Search for the cell housing the specified text and yield its (x, y) center coordinate. 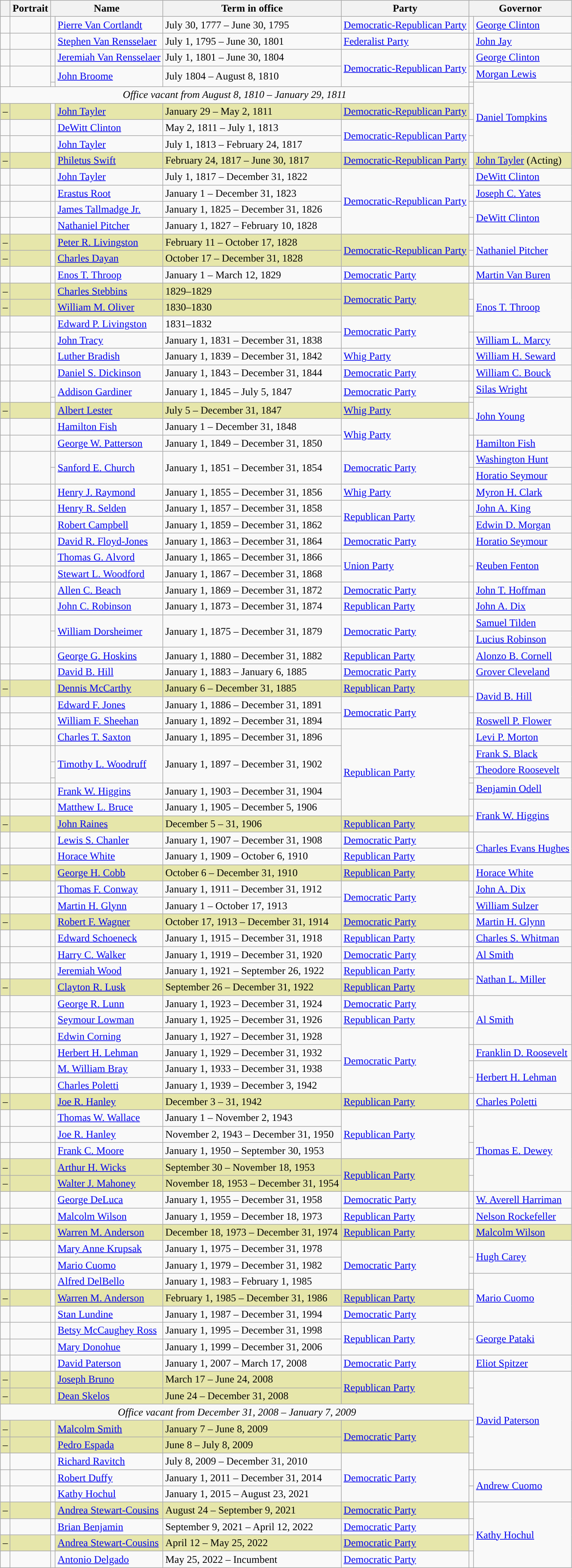
January 1, 1903 – December 31, 1904 (252, 791)
Reuben Fenton (523, 566)
Seymour Lowman (109, 1020)
Charles Stebbins (109, 291)
January 1, 1855 – December 31, 1856 (252, 492)
M. William Bray (109, 1069)
Betsy McCaughey Ross (109, 1331)
George W. Patterson (109, 443)
Charles Dayan (109, 259)
John Raines (109, 824)
Federalist Party (405, 41)
George G. Hoskins (109, 655)
October 6 – December 31, 1910 (252, 873)
Albert Lester (109, 410)
Daniel S. Dickinson (109, 373)
William Dorsheimer (109, 631)
Franklin D. Roosevelt (523, 1053)
January 6 – December 31, 1885 (252, 688)
Clayton R. Lusk (109, 987)
July 30, 1777 – June 30, 1795 (252, 25)
January 1, 1827 – February 10, 1828 (252, 226)
November 2, 1943 – December 31, 1950 (252, 1134)
Robert Duffy (109, 1478)
Lewis S. Chanler (109, 840)
Office vacant from December 31, 2008 – January 7, 2009 (237, 1412)
George Pataki (523, 1339)
1831–1832 (252, 324)
Stewart L. Woodford (109, 574)
September 30 – November 18, 1953 (252, 1167)
Nelson Rockefeller (523, 1216)
June 24 – December 31, 2008 (252, 1396)
Thomas W. Wallace (109, 1118)
Name (107, 9)
January 1, 1895 – December 31, 1896 (252, 737)
October 17, 1913 – December 31, 1914 (252, 922)
John T. Hoffman (523, 590)
January 1, 2015 – August 23, 2021 (252, 1494)
Samuel Tilden (523, 623)
Frank S. Black (523, 754)
January 1 – November 2, 1943 (252, 1118)
1829–1829 (252, 291)
January 1, 1845 – July 5, 1847 (252, 392)
Morgan Lewis (523, 74)
Governor (520, 9)
January 1, 1869 – December 31, 1872 (252, 590)
January 1, 1880 – December 31, 1882 (252, 655)
March 17 – June 24, 2008 (252, 1379)
Mary Anne Krupsak (109, 1249)
Matthew L. Bruce (109, 807)
Richard Ravitch (109, 1461)
Charles Evans Hughes (523, 848)
January 1, 1955 – December 31, 1958 (252, 1200)
Thomas E. Dewey (523, 1151)
Term in office (252, 9)
January 1, 1873 – December 31, 1874 (252, 606)
September 9, 2021 – April 12, 2022 (252, 1527)
Henry J. Raymond (109, 492)
Theodore Roosevelt (523, 770)
January 1, 1839 – December 31, 1842 (252, 356)
Alonzo B. Cornell (523, 655)
January 1, 1897 – December 31, 1902 (252, 764)
Edwin D. Morgan (523, 525)
May 2, 1811 – July 1, 1813 (252, 128)
Stephen Van Rensselaer (109, 41)
Roswell P. Flower (523, 721)
Dean Skelos (109, 1396)
January 1, 1851 – December 31, 1854 (252, 468)
Jeremiah Wood (109, 971)
Pedro Espada (109, 1445)
January 1, 1927 – December 31, 1928 (252, 1036)
Silas Wright (523, 389)
January 1, 1859 – December 31, 1862 (252, 525)
July 1, 1795 – June 30, 1801 (252, 41)
William F. Sheehan (109, 721)
January 1, 1919 – December 31, 1920 (252, 955)
Thomas G. Alvord (109, 557)
Henry R. Selden (109, 508)
January 1 – December 31, 1823 (252, 193)
January 1, 1959 – December 18, 1973 (252, 1216)
John C. Robinson (109, 606)
July 5 – December 31, 1847 (252, 410)
July 1804 – August 8, 1810 (252, 76)
Thomas F. Conway (109, 889)
January 1, 1865 – December 31, 1866 (252, 557)
January 1, 1825 – December 31, 1826 (252, 210)
Portrait (31, 9)
John Young (523, 416)
December 3 – 31, 1942 (252, 1102)
John Jay (523, 41)
January 1, 1875 – December 31, 1879 (252, 631)
January 1, 1950 – September 30, 1953 (252, 1151)
W. Averell Harriman (523, 1200)
Walter J. Mahoney (109, 1183)
Malcolm Smith (109, 1428)
January 1, 1979 – December 31, 1982 (252, 1265)
Martin Van Buren (523, 275)
January 1 – March 12, 1829 (252, 275)
Allen C. Beach (109, 590)
January 1, 1999 – December 31, 2006 (252, 1347)
Eliot Spitzer (523, 1363)
Robert Campbell (109, 525)
Hugh Carey (523, 1257)
July 1, 1801 – June 30, 1804 (252, 58)
Dennis McCarthy (109, 688)
George DeLuca (109, 1200)
February 24, 1817 – June 30, 1817 (252, 160)
January 1, 1863 – December 31, 1864 (252, 541)
January 1, 1909 – October 6, 1910 (252, 856)
Levi P. Morton (523, 737)
January 1, 1857 – December 31, 1858 (252, 508)
January 1, 1915 – December 31, 1918 (252, 938)
January 1, 1907 – December 31, 1908 (252, 840)
June 8 – July 8, 2009 (252, 1445)
Washington Hunt (523, 460)
January 1, 1911 – December 31, 1912 (252, 889)
1830–1830 (252, 308)
December 5 – 31, 1906 (252, 824)
John A. King (523, 508)
George R. Lunn (109, 1004)
David R. Floyd-Jones (109, 541)
William C. Bouck (523, 373)
Andrew Cuomo (523, 1486)
January 1, 1892 – December 31, 1894 (252, 721)
October 17 – December 31, 1828 (252, 259)
January 7 – June 8, 2009 (252, 1428)
George H. Cobb (109, 873)
April 12 – May 25, 2022 (252, 1543)
Charles T. Saxton (109, 737)
May 25, 2022 – Incumbent (252, 1559)
January 1, 1831 – December 31, 1838 (252, 340)
January 1, 2007 – March 17, 2008 (252, 1363)
January 1, 2011 – December 31, 2014 (252, 1478)
Luther Bradish (109, 356)
Stan Lundine (109, 1314)
Arthur H. Wicks (109, 1167)
July 8, 2009 – December 31, 2010 (252, 1461)
Office vacant from August 8, 1810 – January 29, 1811 (235, 95)
Pierre Van Cortlandt (109, 25)
Timothy L. Woodruff (109, 764)
Benjamin Odell (523, 789)
January 1, 1849 – December 31, 1850 (252, 443)
January 1, 1923 – December 31, 1924 (252, 1004)
February 1, 1985 – December 31, 1986 (252, 1298)
Joseph Bruno (109, 1379)
January 1 – October 17, 1913 (252, 905)
Lucius Robinson (523, 639)
Addison Gardiner (109, 392)
Edwin Corning (109, 1036)
Harry C. Walker (109, 955)
January 1 – December 31, 1848 (252, 426)
Grover Cleveland (523, 672)
Erastus Root (109, 193)
January 1, 1843 – December 31, 1844 (252, 373)
Brian Benjamin (109, 1527)
Peter R. Livingston (109, 242)
John Tracy (109, 340)
Joseph C. Yates (523, 193)
January 1, 1905 – December 5, 1906 (252, 807)
Jeremiah Van Rensselaer (109, 58)
December 18, 1973 – December 31, 1974 (252, 1233)
Party (405, 9)
January 1, 1921 – September 26, 1922 (252, 971)
Union Party (405, 566)
William M. Oliver (109, 308)
January 1, 1995 – December 31, 1998 (252, 1331)
Edward F. Jones (109, 705)
January 1, 1983 – February 1, 1985 (252, 1282)
January 1, 1939 – December 3, 1942 (252, 1085)
January 1, 1886 – December 31, 1891 (252, 705)
Alfred DelBello (109, 1282)
John Tayler (Acting) (523, 160)
January 1, 1933 – December 31, 1938 (252, 1069)
January 1, 1987 – December 31, 1994 (252, 1314)
William Sulzer (523, 905)
Philetus Swift (109, 160)
William H. Seward (523, 356)
January 1, 1867 – December 31, 1868 (252, 574)
Frank C. Moore (109, 1151)
January 1, 1929 – December 31, 1932 (252, 1053)
Edward Schoeneck (109, 938)
January 1, 1883 – January 6, 1885 (252, 672)
James Tallmadge Jr. (109, 210)
Nathan L. Miller (523, 979)
January 1, 1925 – December 31, 1926 (252, 1020)
Robert F. Wagner (109, 922)
January 1, 1975 – December 31, 1978 (252, 1249)
Antonio Delgado (109, 1559)
Charles S. Whitman (523, 938)
Edward P. Livingston (109, 324)
July 1, 1817 – December 31, 1822 (252, 177)
February 11 – October 17, 1828 (252, 242)
September 26 – December 31, 1922 (252, 987)
Daniel Tompkins (523, 117)
Myron H. Clark (523, 492)
Sanford E. Church (109, 468)
August 24 – September 9, 2021 (252, 1510)
November 18, 1953 – December 31, 1954 (252, 1183)
Mary Donohue (109, 1347)
July 1, 1813 – February 24, 1817 (252, 144)
William L. Marcy (523, 340)
John Broome (109, 76)
January 29 – May 2, 1811 (252, 111)
